Scan for the cell matching the given text and deliver its [X, Y] coordinate at center. 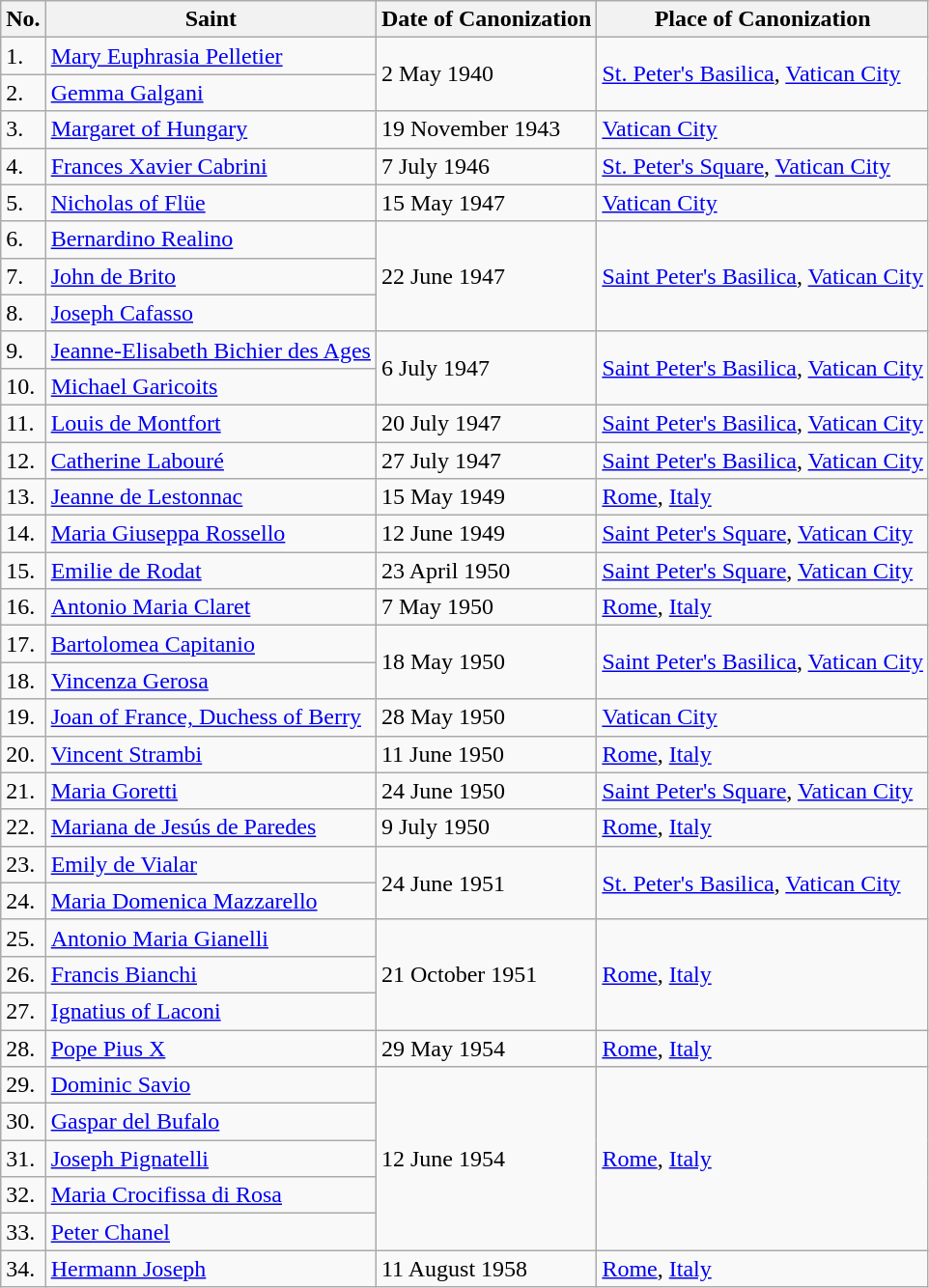
5. [23, 203]
Gemma Galgani [211, 93]
27. [23, 1011]
Joseph Pignatelli [211, 1159]
Maria Goretti [211, 791]
Bartolomea Capitanio [211, 644]
Saint [211, 19]
Vincenza Gerosa [211, 681]
12 June 1954 [486, 1159]
Joseph Cafasso [211, 313]
11 June 1950 [486, 754]
24 June 1950 [486, 791]
19 November 1943 [486, 129]
34. [23, 1269]
33. [23, 1232]
21. [23, 791]
Maria Giuseppa Rossello [211, 534]
6 July 1947 [486, 368]
Vincent Strambi [211, 754]
Bernardino Realino [211, 239]
23 April 1950 [486, 571]
17. [23, 644]
Hermann Joseph [211, 1269]
16. [23, 607]
Antonio Maria Gianelli [211, 938]
15. [23, 571]
7 July 1946 [486, 166]
10. [23, 386]
2. [23, 93]
7 May 1950 [486, 607]
18. [23, 681]
27 July 1947 [486, 461]
Ignatius of Laconi [211, 1011]
1. [23, 56]
Place of Canonization [763, 19]
4. [23, 166]
22 June 1947 [486, 276]
28 May 1950 [486, 717]
Maria Crocifissa di Rosa [211, 1195]
Antonio Maria Claret [211, 607]
Peter Chanel [211, 1232]
25. [23, 938]
Michael Garicoits [211, 386]
6. [23, 239]
20. [23, 754]
Nicholas of Flüe [211, 203]
7. [23, 276]
20 July 1947 [486, 423]
Jeanne de Lestonnac [211, 497]
14. [23, 534]
John de Brito [211, 276]
15 May 1947 [486, 203]
Dominic Savio [211, 1085]
11. [23, 423]
24. [23, 901]
Frances Xavier Cabrini [211, 166]
Mariana de Jesús de Paredes [211, 827]
28. [23, 1048]
29. [23, 1085]
29 May 1954 [486, 1048]
Date of Canonization [486, 19]
8. [23, 313]
11 August 1958 [486, 1269]
Jeanne-Elisabeth Bichier des Ages [211, 350]
Pope Pius X [211, 1048]
23. [23, 864]
18 May 1950 [486, 662]
St. Peter's Square, Vatican City [763, 166]
Emilie de Rodat [211, 571]
22. [23, 827]
Joan of France, Duchess of Berry [211, 717]
Mary Euphrasia Pelletier [211, 56]
Margaret of Hungary [211, 129]
Gaspar del Bufalo [211, 1122]
Emily de Vialar [211, 864]
15 May 1949 [486, 497]
13. [23, 497]
30. [23, 1122]
2 May 1940 [486, 74]
Maria Domenica Mazzarello [211, 901]
Catherine Labouré [211, 461]
26. [23, 974]
12 June 1949 [486, 534]
19. [23, 717]
12. [23, 461]
Louis de Montfort [211, 423]
3. [23, 129]
9 July 1950 [486, 827]
Francis Bianchi [211, 974]
24 June 1951 [486, 882]
9. [23, 350]
21 October 1951 [486, 974]
32. [23, 1195]
31. [23, 1159]
No. [23, 19]
